Search for the cell housing the specified text and yield its [x, y] center coordinate. 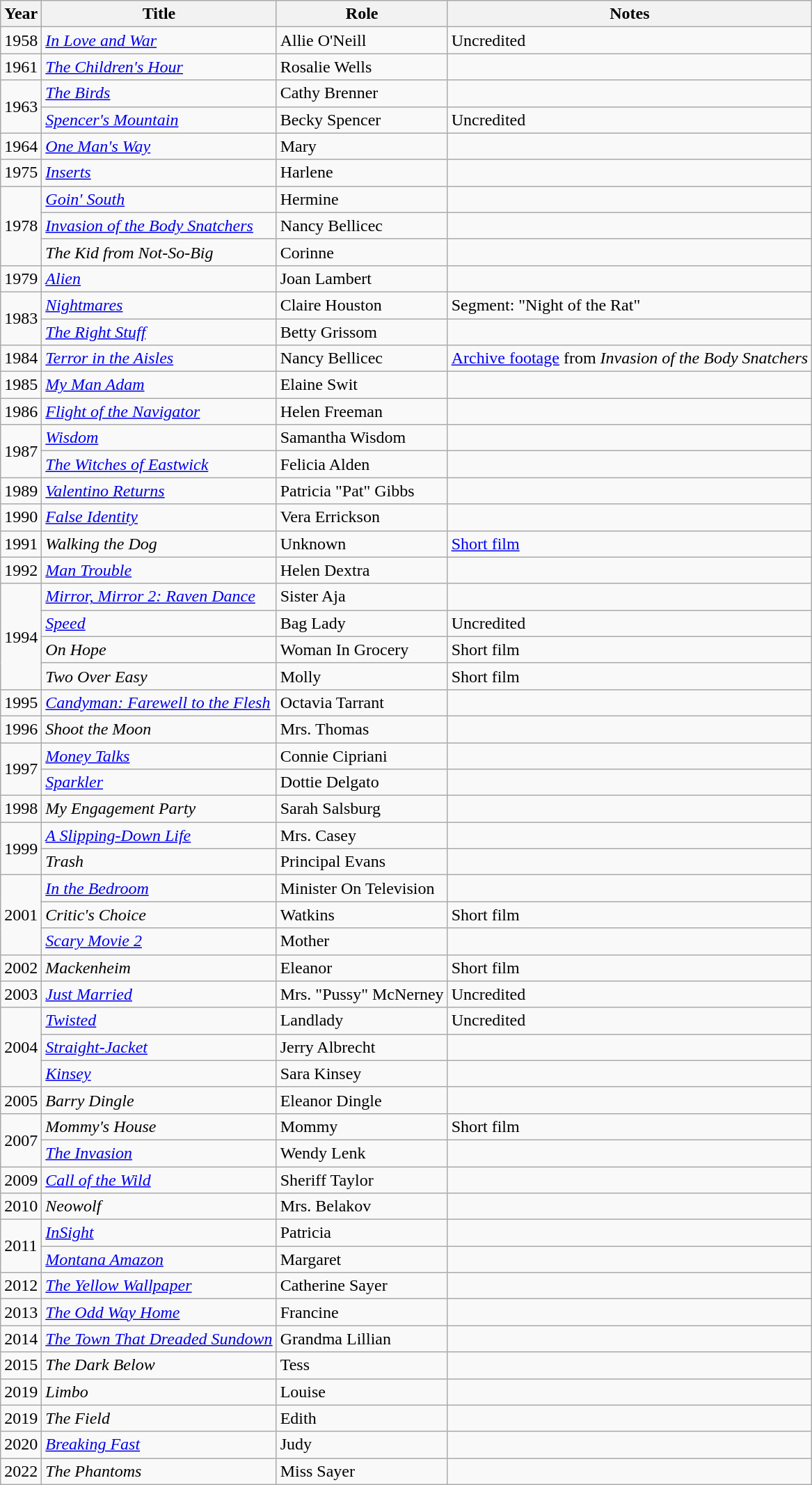
Title [159, 14]
Elaine Swit [362, 385]
Sparkler [159, 783]
Hermine [362, 199]
The Right Stuff [159, 332]
Edith [362, 1418]
False Identity [159, 517]
Helen Freeman [362, 411]
Catherine Sayer [362, 1286]
Eleanor Dingle [362, 1100]
Scary Movie 2 [159, 941]
1999 [21, 849]
The Yellow Wallpaper [159, 1286]
Sister Aja [362, 597]
Vera Errickson [362, 517]
The Witches of Eastwick [159, 464]
Mary [362, 146]
1984 [21, 359]
Patricia "Pat" Gibbs [362, 491]
Year [21, 14]
A Slipping-Down Life [159, 835]
Claire Houston [362, 305]
2012 [21, 1286]
Harlene [362, 173]
Neowolf [159, 1207]
2010 [21, 1207]
2007 [21, 1140]
2011 [21, 1246]
1995 [21, 702]
InSight [159, 1233]
1975 [21, 173]
Woman In Grocery [362, 650]
1958 [21, 40]
The Dark Below [159, 1365]
1963 [21, 107]
Cathy Brenner [362, 93]
Jerry Albrecht [362, 1047]
Mother [362, 941]
Octavia Tarrant [362, 702]
Wendy Lenk [362, 1153]
Inserts [159, 173]
The Kid from Not-So-Big [159, 252]
Shoot the Moon [159, 729]
Landlady [362, 1021]
2005 [21, 1100]
2022 [21, 1471]
The Invasion [159, 1153]
Bag Lady [362, 623]
The Children's Hour [159, 67]
Samantha Wisdom [362, 438]
Minister On Television [362, 888]
Betty Grissom [362, 332]
Rosalie Wells [362, 67]
Barry Dingle [159, 1100]
Archive footage from Invasion of the Body Snatchers [630, 359]
1985 [21, 385]
Eleanor [362, 968]
Patricia [362, 1233]
Spencer's Mountain [159, 120]
Flight of the Navigator [159, 411]
Montana Amazon [159, 1259]
Mackenheim [159, 968]
Speed [159, 623]
Limbo [159, 1392]
2015 [21, 1365]
Corinne [362, 252]
1986 [21, 411]
2001 [21, 915]
Kinsey [159, 1074]
1987 [21, 451]
Felicia Alden [362, 464]
Notes [630, 14]
Man Trouble [159, 570]
Mommy's House [159, 1126]
1964 [21, 146]
1994 [21, 636]
1996 [21, 729]
2004 [21, 1047]
Watkins [362, 915]
Becky Spencer [362, 120]
Call of the Wild [159, 1180]
Segment: "Night of the Rat" [630, 305]
Sheriff Taylor [362, 1180]
Role [362, 14]
Valentino Returns [159, 491]
1997 [21, 769]
Mrs. Thomas [362, 729]
Mommy [362, 1126]
2013 [21, 1312]
Goin' South [159, 199]
Straight-Jacket [159, 1047]
Money Talks [159, 755]
Just Married [159, 994]
2003 [21, 994]
Judy [362, 1445]
Tess [362, 1365]
Trash [159, 862]
Mirror, Mirror 2: Raven Dance [159, 597]
Mrs. "Pussy" McNerney [362, 994]
Wisdom [159, 438]
Francine [362, 1312]
My Man Adam [159, 385]
My Engagement Party [159, 809]
2002 [21, 968]
Alien [159, 278]
2009 [21, 1180]
Sara Kinsey [362, 1074]
1983 [21, 318]
Candyman: Farewell to the Flesh [159, 702]
Nightmares [159, 305]
Invasion of the Body Snatchers [159, 226]
1989 [21, 491]
Margaret [362, 1259]
Grandma Lillian [362, 1339]
Dottie Delgato [362, 783]
One Man's Way [159, 146]
1961 [21, 67]
1978 [21, 226]
The Odd Way Home [159, 1312]
Mrs. Belakov [362, 1207]
Principal Evans [362, 862]
1992 [21, 570]
1991 [21, 544]
Twisted [159, 1021]
Miss Sayer [362, 1471]
1998 [21, 809]
Mrs. Casey [362, 835]
On Hope [159, 650]
The Phantoms [159, 1471]
Joan Lambert [362, 278]
Helen Dextra [362, 570]
The Field [159, 1418]
Terror in the Aisles [159, 359]
Louise [362, 1392]
2014 [21, 1339]
In the Bedroom [159, 888]
Sarah Salsburg [362, 809]
Walking the Dog [159, 544]
Molly [362, 676]
The Birds [159, 93]
Two Over Easy [159, 676]
2020 [21, 1445]
Connie Cipriani [362, 755]
1990 [21, 517]
In Love and War [159, 40]
1979 [21, 278]
Allie O'Neill [362, 40]
Breaking Fast [159, 1445]
Unknown [362, 544]
The Town That Dreaded Sundown [159, 1339]
Critic's Choice [159, 915]
